Detect which cell encompasses the target text, then output its [X, Y] center coordinate. 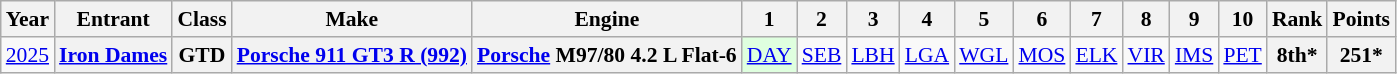
LBH [872, 55]
9 [1194, 19]
8 [1146, 19]
MOS [1042, 55]
Class [202, 19]
IMS [1194, 55]
Year [28, 19]
Make [352, 19]
SEB [822, 55]
GTD [202, 55]
4 [927, 19]
Engine [607, 19]
251* [1361, 55]
10 [1242, 19]
Porsche M97/80 4.2 L Flat-6 [607, 55]
8th* [1298, 55]
LGA [927, 55]
Entrant [113, 19]
3 [872, 19]
VIR [1146, 55]
5 [984, 19]
ELK [1096, 55]
WGL [984, 55]
Porsche 911 GT3 R (992) [352, 55]
2 [822, 19]
DAY [770, 55]
7 [1096, 19]
Rank [1298, 19]
Iron Dames [113, 55]
6 [1042, 19]
1 [770, 19]
2025 [28, 55]
Points [1361, 19]
PET [1242, 55]
